Provide the (x, y) coordinate of the cell's center where the given text is located.  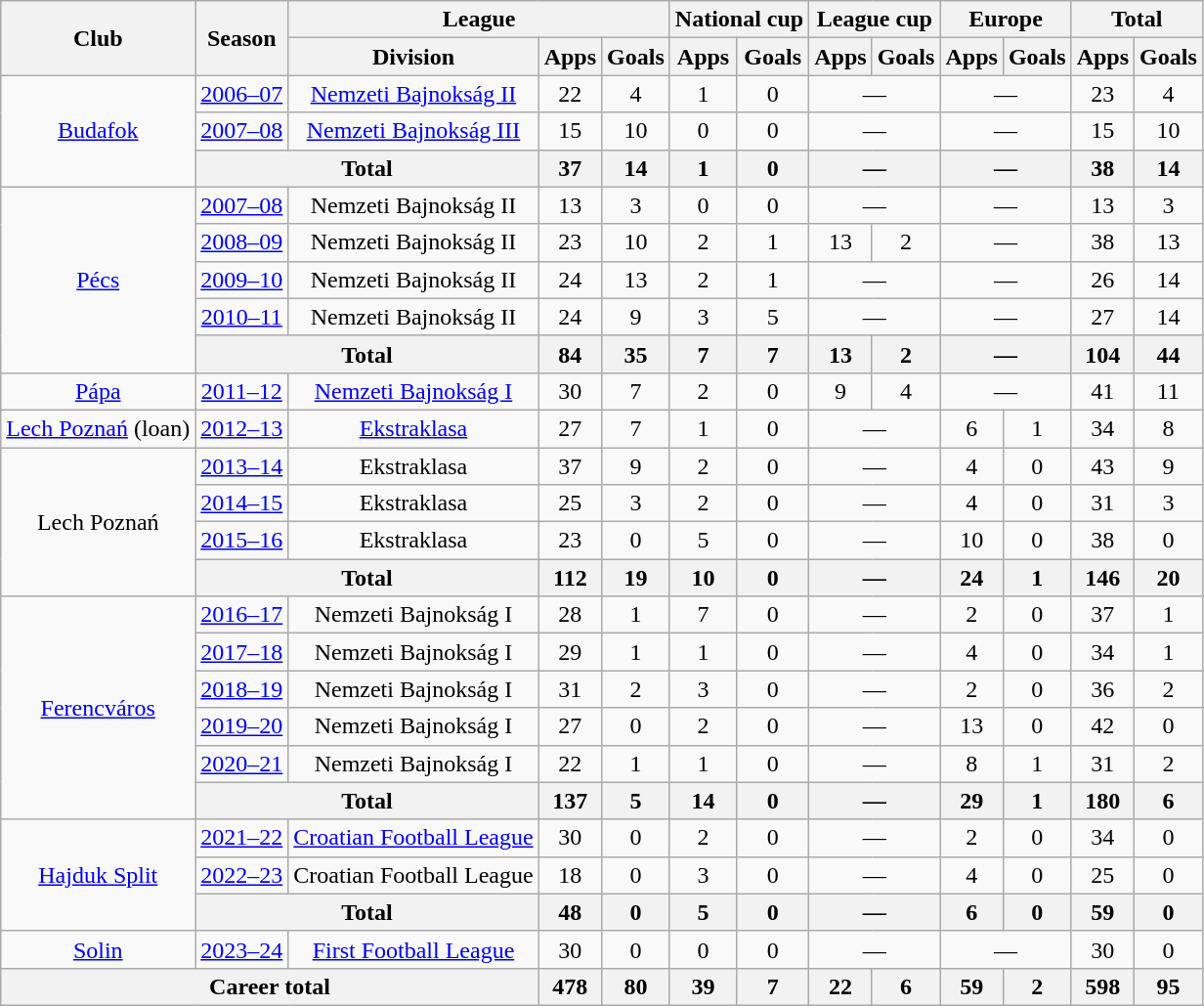
95 (1169, 986)
Budafok (98, 131)
2011–12 (242, 391)
2014–15 (242, 503)
44 (1169, 354)
80 (636, 986)
2023–24 (242, 949)
598 (1102, 986)
Europe (1006, 20)
2010–11 (242, 317)
84 (570, 354)
2008–09 (242, 242)
Club (98, 38)
146 (1102, 578)
2020–21 (242, 764)
43 (1102, 466)
2018–19 (242, 689)
2006–07 (242, 94)
180 (1102, 801)
First Football League (413, 949)
Nemzeti Bajnokság III (413, 131)
Pécs (98, 280)
2021–22 (242, 838)
2022–23 (242, 875)
League (479, 20)
137 (570, 801)
2016–17 (242, 615)
2015–16 (242, 541)
48 (570, 912)
Lech Poznań (98, 522)
20 (1169, 578)
2017–18 (242, 652)
19 (636, 578)
39 (703, 986)
35 (636, 354)
11 (1169, 391)
Pápa (98, 391)
Hajduk Split (98, 875)
18 (570, 875)
Solin (98, 949)
Season (242, 38)
Lech Poznań (loan) (98, 428)
Ferencváros (98, 708)
League cup (875, 20)
104 (1102, 354)
42 (1102, 726)
Division (413, 57)
478 (570, 986)
36 (1102, 689)
2012–13 (242, 428)
28 (570, 615)
2013–14 (242, 466)
Career total (270, 986)
41 (1102, 391)
National cup (739, 20)
26 (1102, 280)
112 (570, 578)
2009–10 (242, 280)
2019–20 (242, 726)
